Provide the [X, Y] coordinate of the cell's center where the given text is located.  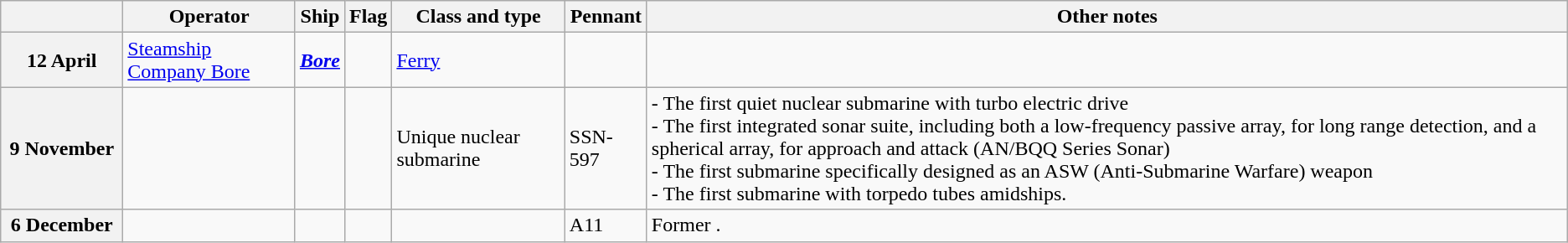
Operator [209, 17]
Ferry [478, 60]
Former . [1107, 225]
Bore [320, 60]
9 November [62, 148]
SSN-597 [606, 148]
Flag [368, 17]
12 April [62, 60]
Unique nuclear submarine [478, 148]
Steamship Company Bore [209, 60]
Other notes [1107, 17]
Pennant [606, 17]
6 December [62, 225]
Class and type [478, 17]
Ship [320, 17]
A11 [606, 225]
